Detect which cell encompasses the target text, then output its (X, Y) center coordinate. 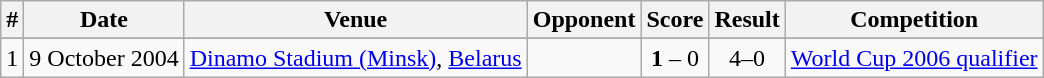
Venue (356, 20)
Date (104, 20)
9 October 2004 (104, 58)
# (12, 20)
Opponent (584, 20)
Result (747, 20)
4–0 (747, 58)
Competition (914, 20)
World Cup 2006 qualifier (914, 58)
1 (12, 58)
1 – 0 (675, 58)
Dinamo Stadium (Minsk), Belarus (356, 58)
Score (675, 20)
